Locate the cell with the specified text and output its (x, y) center coordinate. 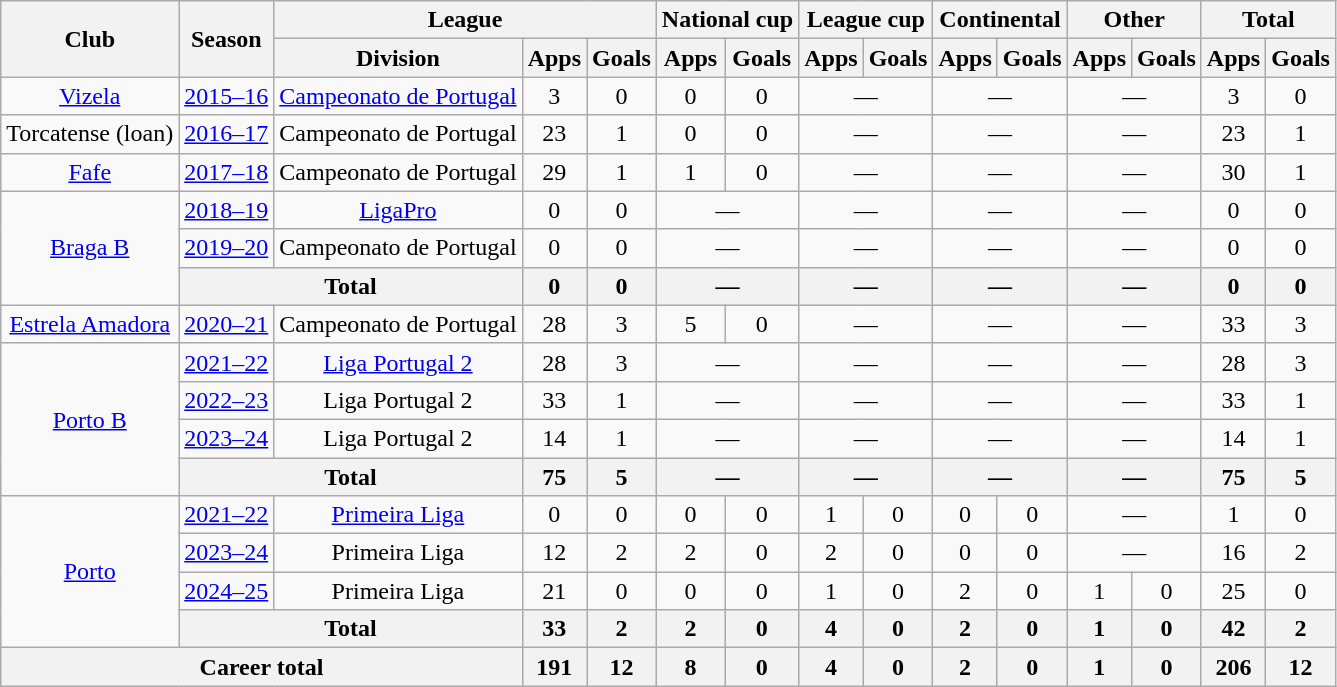
Fafe (90, 172)
Continental (1000, 20)
191 (554, 667)
25 (1233, 591)
2024–25 (226, 591)
2020–21 (226, 324)
2018–19 (226, 210)
30 (1233, 172)
16 (1233, 553)
LigaPro (398, 210)
League (466, 20)
Other (1134, 20)
2022–23 (226, 400)
42 (1233, 629)
2019–20 (226, 248)
206 (1233, 667)
Season (226, 39)
Porto (90, 572)
League cup (866, 20)
Estrela Amadora (90, 324)
Braga B (90, 248)
National cup (727, 20)
2016–17 (226, 134)
Vizela (90, 96)
Division (398, 58)
Porto B (90, 419)
29 (554, 172)
Club (90, 39)
2017–18 (226, 172)
21 (554, 591)
8 (690, 667)
2015–16 (226, 96)
Torcatense (loan) (90, 134)
Career total (262, 667)
